For the text-containing cell, return its midpoint in (X, Y) coordinate format. 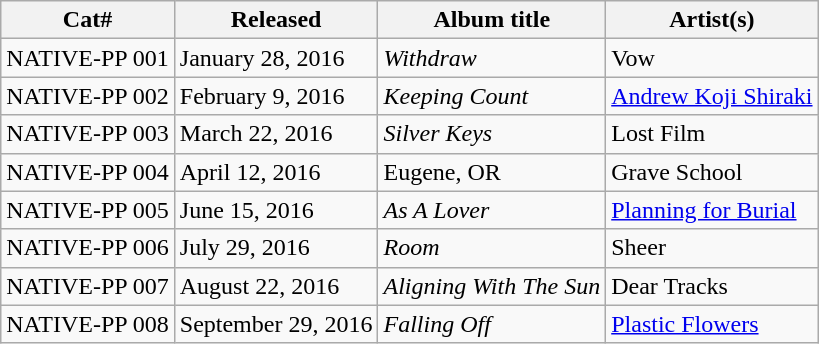
Dear Tracks (712, 286)
Falling Off (492, 324)
September 29, 2016 (276, 324)
Sheer (712, 248)
Grave School (712, 172)
Released (276, 20)
Plastic Flowers (712, 324)
As A Lover (492, 210)
NATIVE-PP 001 (88, 58)
July 29, 2016 (276, 248)
August 22, 2016 (276, 286)
Lost Film (712, 134)
NATIVE-PP 006 (88, 248)
NATIVE-PP 008 (88, 324)
NATIVE-PP 007 (88, 286)
Planning for Burial (712, 210)
Cat# (88, 20)
Silver Keys (492, 134)
June 15, 2016 (276, 210)
Withdraw (492, 58)
Vow (712, 58)
Artist(s) (712, 20)
Eugene, OR (492, 172)
NATIVE-PP 005 (88, 210)
March 22, 2016 (276, 134)
NATIVE-PP 003 (88, 134)
Keeping Count (492, 96)
Andrew Koji Shiraki (712, 96)
NATIVE-PP 004 (88, 172)
January 28, 2016 (276, 58)
Album title (492, 20)
Room (492, 248)
April 12, 2016 (276, 172)
Aligning With The Sun (492, 286)
February 9, 2016 (276, 96)
NATIVE-PP 002 (88, 96)
